Return the (x, y) coordinate for the center point of the cell that contains the specified text.  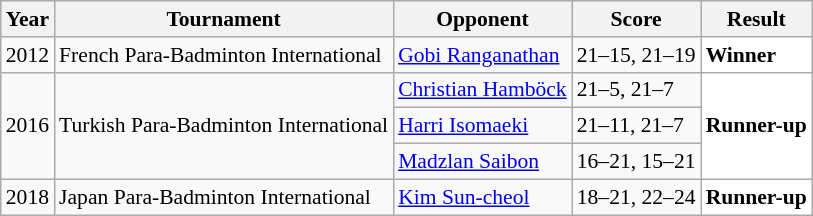
Turkish Para-Badminton International (224, 126)
Kim Sun-cheol (482, 197)
Year (28, 19)
Japan Para-Badminton International (224, 197)
2018 (28, 197)
Result (756, 19)
18–21, 22–24 (636, 197)
Opponent (482, 19)
Winner (756, 55)
21–11, 21–7 (636, 126)
21–5, 21–7 (636, 90)
Madzlan Saibon (482, 162)
Tournament (224, 19)
Christian Hamböck (482, 90)
Score (636, 19)
21–15, 21–19 (636, 55)
French Para-Badminton International (224, 55)
16–21, 15–21 (636, 162)
2016 (28, 126)
2012 (28, 55)
Harri Isomaeki (482, 126)
Gobi Ranganathan (482, 55)
